Return the [x, y] coordinate for the center point of the cell that contains the specified text.  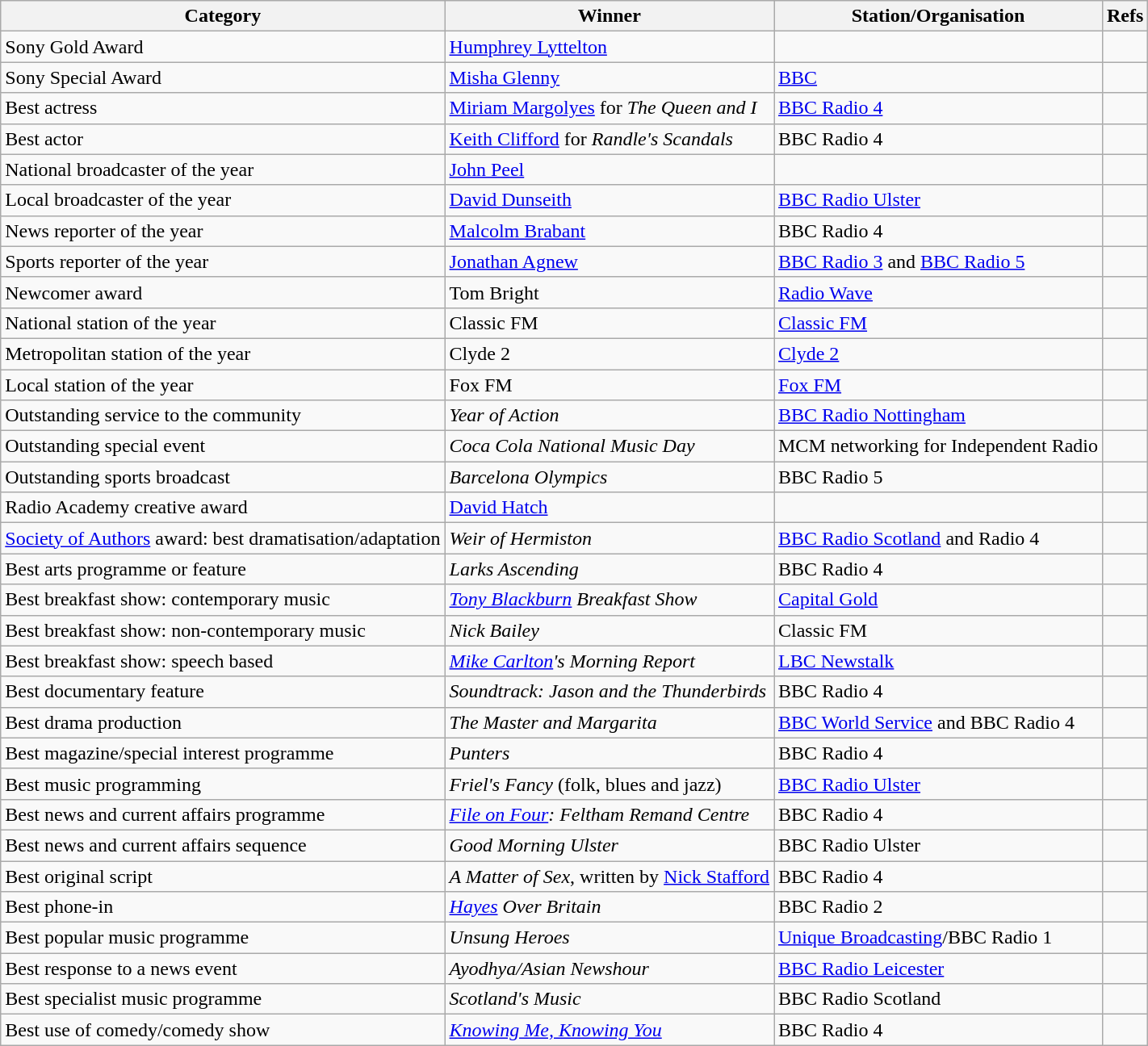
Best breakfast show: speech based [223, 661]
Best actress [223, 108]
Keith Clifford for Randle's Scandals [609, 139]
Best music programming [223, 784]
Winner [609, 16]
Outstanding sports broadcast [223, 477]
Hayes Over Britain [609, 907]
David Dunseith [609, 200]
BBC Radio 5 [938, 477]
Malcolm Brabant [609, 231]
Station/Organisation [938, 16]
Jonathan Agnew [609, 261]
BBC Radio Nottingham [938, 416]
Mike Carlton's Morning Report [609, 661]
Nick Bailey [609, 630]
Society of Authors award: best dramatisation/adaptation [223, 538]
Coca Cola National Music Day [609, 446]
MCM networking for Independent Radio [938, 446]
BBC Radio Leicester [938, 969]
National broadcaster of the year [223, 169]
Best phone-in [223, 907]
Knowing Me, Knowing You [609, 1030]
Metropolitan station of the year [223, 354]
Humphrey Lyttelton [609, 47]
Local broadcaster of the year [223, 200]
BBC Radio Scotland [938, 999]
Sony Gold Award [223, 47]
Best breakfast show: contemporary music [223, 600]
Best specialist music programme [223, 999]
Radio Academy creative award [223, 508]
David Hatch [609, 508]
Category [223, 16]
Best response to a news event [223, 969]
Best drama production [223, 722]
Weir of Hermiston [609, 538]
Scotland's Music [609, 999]
Best arts programme or feature [223, 569]
Best actor [223, 139]
A Matter of Sex, written by Nick Stafford [609, 876]
Unsung Heroes [609, 938]
Best breakfast show: non-contemporary music [223, 630]
File on Four: Feltham Remand Centre [609, 814]
Ayodhya/Asian Newshour [609, 969]
The Master and Margarita [609, 722]
Punters [609, 753]
Unique Broadcasting/BBC Radio 1 [938, 938]
BBC World Service and BBC Radio 4 [938, 722]
Outstanding service to the community [223, 416]
Outstanding special event [223, 446]
Radio Wave [938, 292]
Miriam Margolyes for The Queen and I [609, 108]
Best original script [223, 876]
BBC [938, 77]
Larks Ascending [609, 569]
Barcelona Olympics [609, 477]
Tom Bright [609, 292]
Newcomer award [223, 292]
National station of the year [223, 323]
Best documentary feature [223, 692]
News reporter of the year [223, 231]
BBC Radio 3 and BBC Radio 5 [938, 261]
Soundtrack: Jason and the Thunderbirds [609, 692]
BBC Radio 2 [938, 907]
Best popular music programme [223, 938]
Refs [1125, 16]
Misha Glenny [609, 77]
Tony Blackburn Breakfast Show [609, 600]
Sony Special Award [223, 77]
Good Morning Ulster [609, 845]
Best news and current affairs programme [223, 814]
Friel's Fancy (folk, blues and jazz) [609, 784]
Best magazine/special interest programme [223, 753]
John Peel [609, 169]
Sports reporter of the year [223, 261]
Capital Gold [938, 600]
Local station of the year [223, 385]
Year of Action [609, 416]
LBC Newstalk [938, 661]
BBC Radio Scotland and Radio 4 [938, 538]
Best news and current affairs sequence [223, 845]
Best use of comedy/comedy show [223, 1030]
